Output the [X, Y] coordinate of the center of the cell containing the given text.  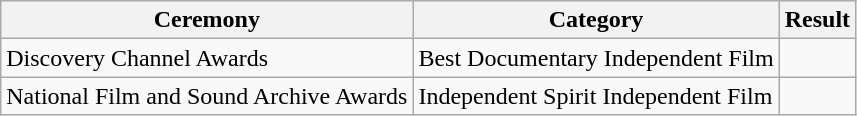
Result [817, 20]
Ceremony [207, 20]
Independent Spirit Independent Film [596, 96]
National Film and Sound Archive Awards [207, 96]
Discovery Channel Awards [207, 58]
Best Documentary Independent Film [596, 58]
Category [596, 20]
